Provide the (X, Y) coordinate of the cell's center where the given text is located.  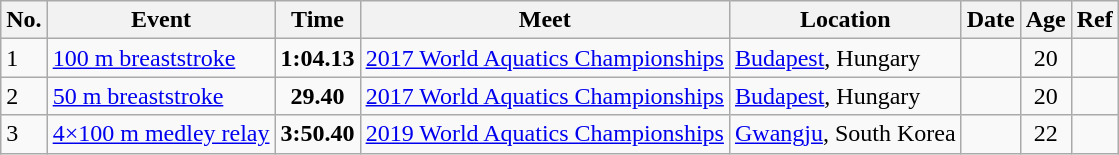
4×100 m medley relay (161, 134)
Location (845, 20)
100 m breaststroke (161, 58)
2019 World Aquatics Championships (544, 134)
3 (24, 134)
22 (1046, 134)
No. (24, 20)
Event (161, 20)
Time (318, 20)
Age (1046, 20)
3:50.40 (318, 134)
Ref (1094, 20)
Meet (544, 20)
29.40 (318, 96)
1:04.13 (318, 58)
Date (990, 20)
50 m breaststroke (161, 96)
Gwangju, South Korea (845, 134)
2 (24, 96)
1 (24, 58)
